Identify which cell holds the provided text, then report its [X, Y] central coordinate. 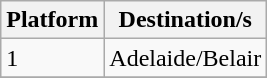
Destination/s [186, 20]
Platform [52, 20]
1 [52, 58]
Adelaide/Belair [186, 58]
